Detect which cell encompasses the target text, then output its [x, y] center coordinate. 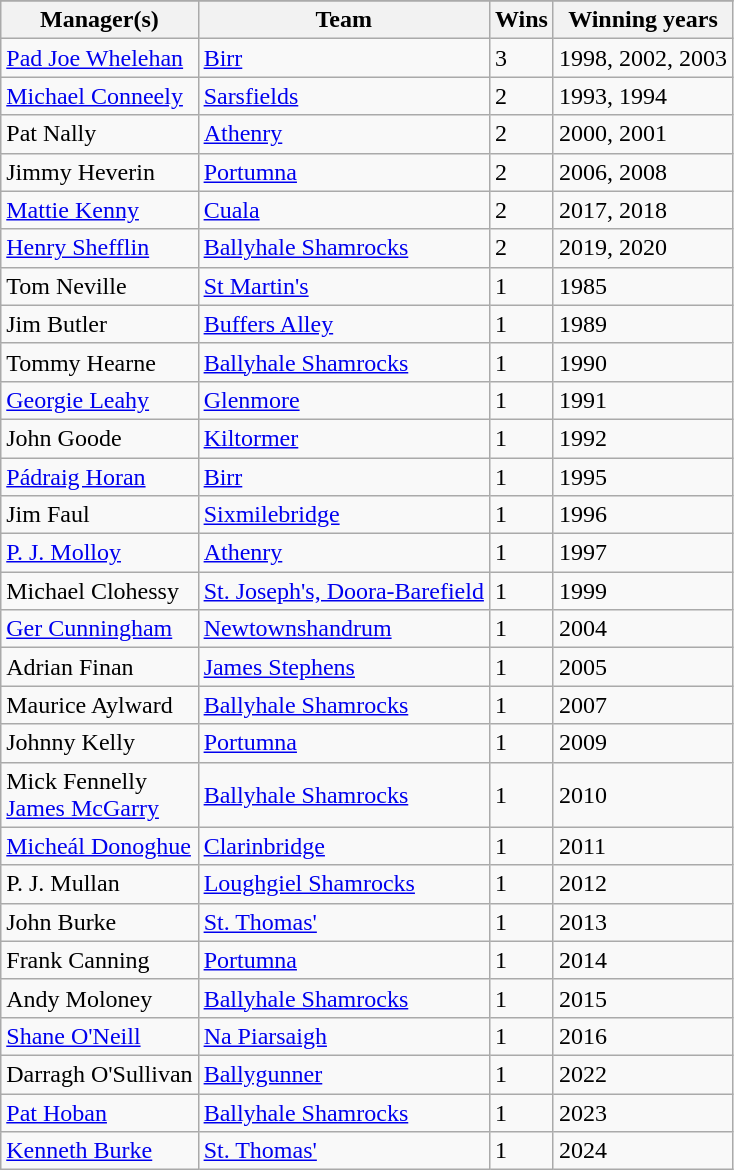
Pad Joe Whelehan [100, 58]
Michael Conneely [100, 96]
Shane O'Neill [100, 1036]
Jimmy Heverin [100, 172]
Kenneth Burke [100, 1151]
Winning years [642, 20]
Manager(s) [100, 20]
Cuala [344, 210]
1991 [642, 400]
2024 [642, 1151]
2016 [642, 1036]
Tom Neville [100, 286]
Pat Hoban [100, 1113]
Buffers Alley [344, 324]
Jim Faul [100, 515]
2005 [642, 667]
Jim Butler [100, 324]
2013 [642, 922]
1999 [642, 591]
2011 [642, 846]
Loughgiel Shamrocks [344, 884]
1995 [642, 477]
Georgie Leahy [100, 400]
Sixmilebridge [344, 515]
1997 [642, 553]
2017, 2018 [642, 210]
2009 [642, 743]
1989 [642, 324]
Ballygunner [344, 1074]
2023 [642, 1113]
Kiltormer [344, 438]
Clarinbridge [344, 846]
2015 [642, 998]
3 [521, 58]
Na Piarsaigh [344, 1036]
2019, 2020 [642, 248]
2006, 2008 [642, 172]
Wins [521, 20]
Maurice Aylward [100, 705]
Michael Clohessy [100, 591]
1985 [642, 286]
2012 [642, 884]
Adrian Finan [100, 667]
James Stephens [344, 667]
Mick FennellyJames McGarry [100, 794]
1993, 1994 [642, 96]
Newtownshandrum [344, 629]
P. J. Mullan [100, 884]
Johnny Kelly [100, 743]
Pádraig Horan [100, 477]
Mattie Kenny [100, 210]
2004 [642, 629]
1992 [642, 438]
P. J. Molloy [100, 553]
1996 [642, 515]
John Goode [100, 438]
Henry Shefflin [100, 248]
St Martin's [344, 286]
Ger Cunningham [100, 629]
Sarsfields [344, 96]
2010 [642, 794]
2007 [642, 705]
2022 [642, 1074]
1998, 2002, 2003 [642, 58]
Team [344, 20]
Frank Canning [100, 960]
Pat Nally [100, 134]
1990 [642, 362]
2000, 2001 [642, 134]
John Burke [100, 922]
Andy Moloney [100, 998]
2014 [642, 960]
St. Joseph's, Doora-Barefield [344, 591]
Micheál Donoghue [100, 846]
Darragh O'Sullivan [100, 1074]
Tommy Hearne [100, 362]
Glenmore [344, 400]
